Return [x, y] of the center of cell containing provided text 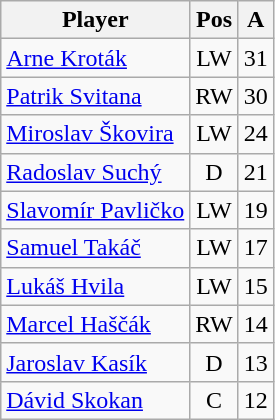
A [256, 20]
Samuel Takáč [96, 248]
Marcel Haščák [96, 324]
31 [256, 58]
21 [256, 172]
Lukáš Hvila [96, 286]
Jaroslav Kasík [96, 362]
15 [256, 286]
24 [256, 134]
30 [256, 96]
14 [256, 324]
19 [256, 210]
Radoslav Suchý [96, 172]
12 [256, 400]
Slavomír Pavličko [96, 210]
Patrik Svitana [96, 96]
13 [256, 362]
C [214, 400]
17 [256, 248]
Arne Kroták [96, 58]
Miroslav Škovira [96, 134]
Player [96, 20]
Dávid Skokan [96, 400]
Pos [214, 20]
